Provide the [X, Y] coordinate of the cell's center where the given text is located.  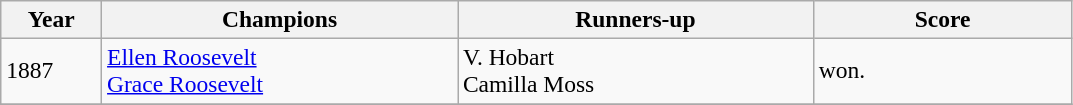
won. [942, 70]
V. Hobart Camilla Moss [636, 70]
Score [942, 19]
Runners-up [636, 19]
Champions [280, 19]
Ellen Roosevelt Grace Roosevelt [280, 70]
Year [52, 19]
1887 [52, 70]
